Find where the given text appears and provide that cell's center as (x, y) coordinate. 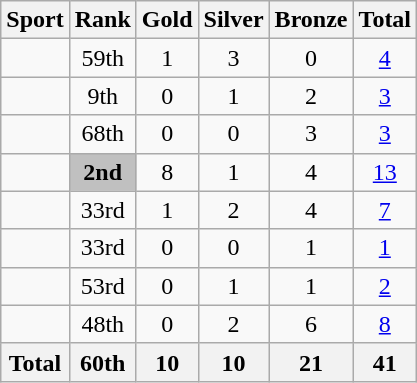
Sport (35, 20)
Bronze (311, 20)
Rank (102, 20)
Gold (167, 20)
41 (385, 362)
53rd (102, 286)
2nd (102, 172)
6 (311, 324)
48th (102, 324)
68th (102, 134)
59th (102, 58)
13 (385, 172)
21 (311, 362)
7 (385, 210)
Silver (234, 20)
60th (102, 362)
9th (102, 96)
